Find where the given text appears and provide that cell's center as (X, Y) coordinate. 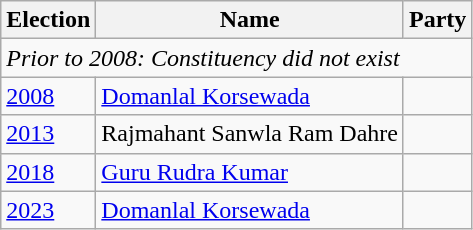
Prior to 2008: Constituency did not exist (236, 58)
2008 (48, 96)
Election (48, 20)
Party (437, 20)
Rajmahant Sanwla Ram Dahre (250, 134)
Name (250, 20)
2018 (48, 172)
2013 (48, 134)
2023 (48, 210)
Guru Rudra Kumar (250, 172)
